Return (x, y) of the center of cell containing provided text 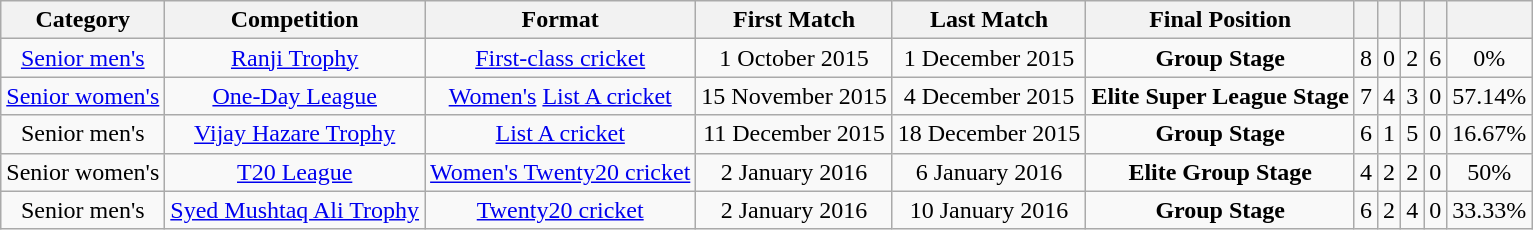
Twenty20 cricket (560, 210)
Category (83, 20)
5 (1412, 134)
7 (1366, 96)
T20 League (295, 172)
57.14% (1490, 96)
15 November 2015 (794, 96)
4 December 2015 (989, 96)
50% (1490, 172)
Competition (295, 20)
1 December 2015 (989, 58)
Syed Mushtaq Ali Trophy (295, 210)
First Match (794, 20)
8 (1366, 58)
Elite Group Stage (1220, 172)
One-Day League (295, 96)
List A cricket (560, 134)
3 (1412, 96)
Last Match (989, 20)
Women's Twenty20 cricket (560, 172)
33.33% (1490, 210)
0% (1490, 58)
11 December 2015 (794, 134)
Format (560, 20)
Vijay Hazare Trophy (295, 134)
6 January 2016 (989, 172)
18 December 2015 (989, 134)
Final Position (1220, 20)
1 October 2015 (794, 58)
First-class cricket (560, 58)
Women's List A cricket (560, 96)
Elite Super League Stage (1220, 96)
1 (1390, 134)
16.67% (1490, 134)
Ranji Trophy (295, 58)
10 January 2016 (989, 210)
